From the cell containing the given text, extract its center point as [x, y] coordinate. 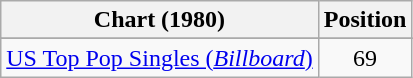
Chart (1980) [160, 20]
Position [365, 20]
US Top Pop Singles (Billboard) [160, 58]
69 [365, 58]
